Locate the cell with the specified text and output its (X, Y) center coordinate. 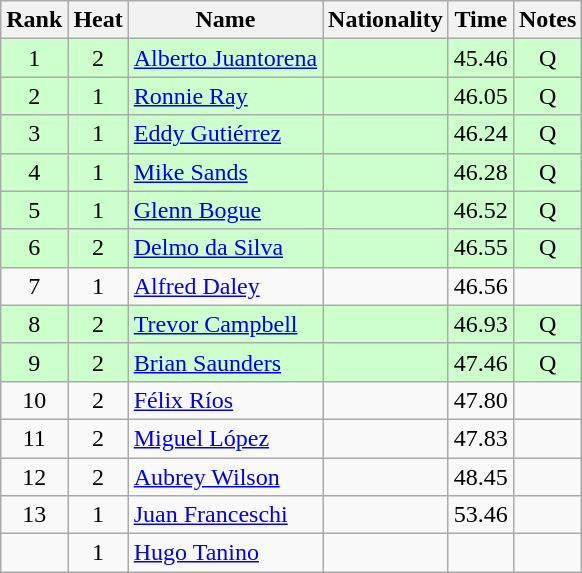
Hugo Tanino (225, 553)
46.05 (480, 96)
9 (34, 362)
Ronnie Ray (225, 96)
4 (34, 172)
Juan Franceschi (225, 515)
Trevor Campbell (225, 324)
3 (34, 134)
10 (34, 400)
Glenn Bogue (225, 210)
47.83 (480, 438)
Notes (547, 20)
45.46 (480, 58)
46.56 (480, 286)
Mike Sands (225, 172)
Delmo da Silva (225, 248)
Eddy Gutiérrez (225, 134)
8 (34, 324)
46.55 (480, 248)
Name (225, 20)
Time (480, 20)
46.93 (480, 324)
47.46 (480, 362)
Rank (34, 20)
48.45 (480, 477)
Miguel López (225, 438)
Alfred Daley (225, 286)
Alberto Juantorena (225, 58)
Félix Ríos (225, 400)
Heat (98, 20)
5 (34, 210)
46.24 (480, 134)
46.28 (480, 172)
Aubrey Wilson (225, 477)
6 (34, 248)
47.80 (480, 400)
46.52 (480, 210)
12 (34, 477)
7 (34, 286)
Nationality (386, 20)
13 (34, 515)
11 (34, 438)
53.46 (480, 515)
Brian Saunders (225, 362)
